Output the [X, Y] coordinate of the center of the cell containing the given text.  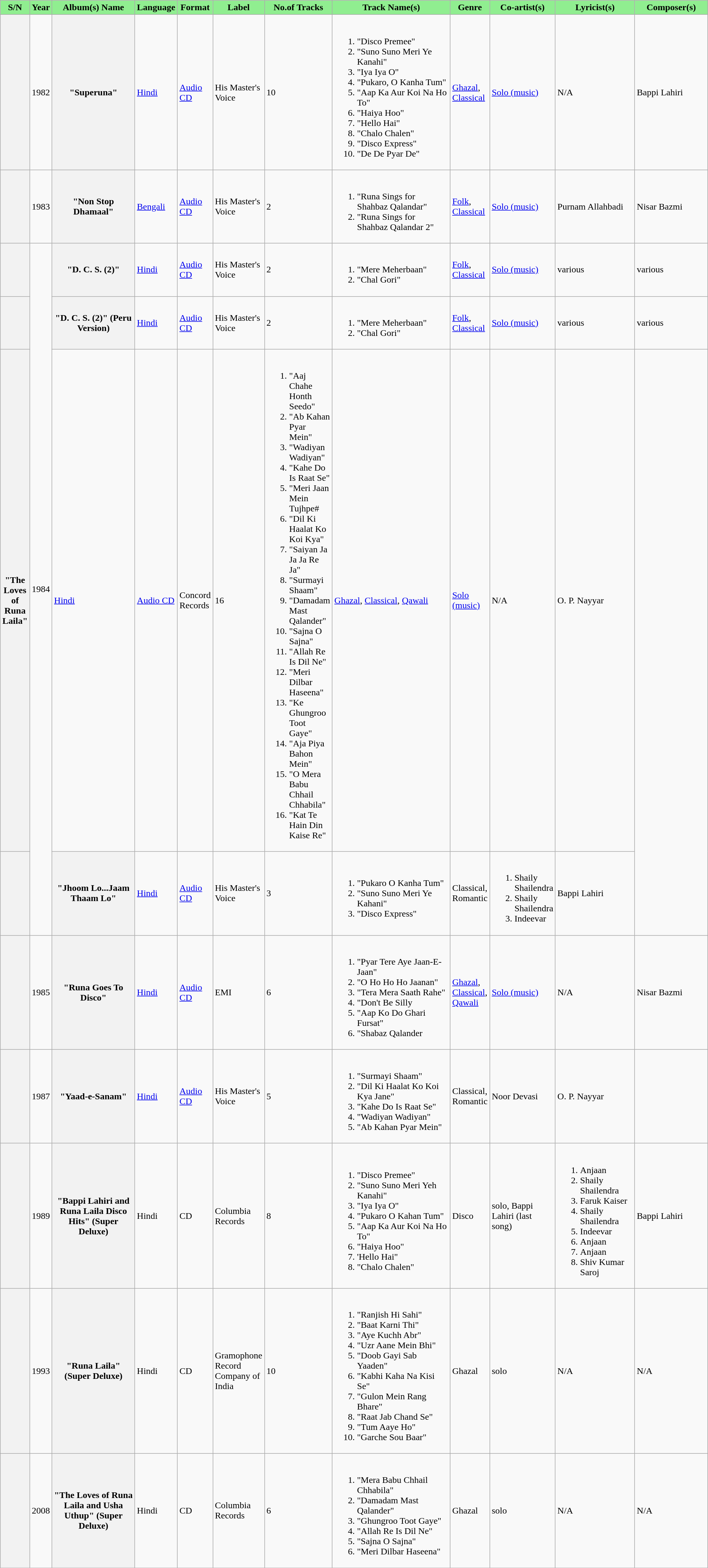
Shaily ShailendraShaily ShailendraIndeevar [523, 894]
AnjaanShaily ShailendraFaruk KaiserShaily ShailendraIndeevarAnjaanAnjaanShiv Kumar Saroj [595, 1216]
3 [298, 894]
Album(s) Name [94, 8]
Co-artist(s) [523, 8]
Disco [470, 1216]
S/N [15, 8]
"Disco Premee""Suno Suno Meri Yeh Kanahi""Iya Iya O""Pukaro O Kahan Tum""Aap Ka Aur Koi Na Ho To""Haiya Hoo"'Hello Hai""Chalo Chalen" [391, 1216]
Ghazal, Classical [470, 92]
1983 [41, 207]
Bengali [156, 207]
No.of Tracks [298, 8]
Noor Devasi [523, 1096]
Gramophone Record Company of India [239, 1371]
Label [239, 8]
Genre [470, 8]
"Runa Goes To Disco" [94, 992]
"The Loves of Runa Laila" [15, 600]
Track Name(s) [391, 8]
8 [298, 1216]
"Runa Laila" (Super Deluxe) [94, 1371]
Language [156, 8]
"Superuna" [94, 92]
EMI [239, 992]
"Pyar Tere Aye Jaan-E-Jaan""O Ho Ho Ho Jaanan""Tera Mera Saath Rahe""Don't Be Silly"Aap Ko Do Ghari Fursat""Shabaz Qalander [391, 992]
"D. C. S. (2)" [94, 270]
Purnam Allahbadi [595, 207]
"Non Stop Dhamaal" [94, 207]
Composer(s) [671, 8]
Format [195, 8]
"Mera Babu Chhail Chhabila""Damadam Mast Qalander""Ghungroo Toot Gaye""Allah Re Is Dil Ne""Sajna O Sajna""Meri Dilbar Haseena" [391, 1511]
1989 [41, 1216]
1982 [41, 92]
"Bappi Lahiri and Runa Laila Disco Hits" (Super Deluxe) [94, 1216]
1984 [41, 589]
1985 [41, 992]
2008 [41, 1511]
"Yaad-e-Sanam" [94, 1096]
Lyricist(s) [595, 8]
"Pukaro O Kanha Tum""Suno Suno Meri Ye Kahani""Disco Express" [391, 894]
16 [239, 600]
Year [41, 8]
"D. C. S. (2)" (Peru Version) [94, 323]
"The Loves of Runa Laila and Usha Uthup" (Super Deluxe) [94, 1511]
solo, Bappi Lahiri (last song) [523, 1216]
1993 [41, 1371]
"Runa Sings for Shahbaz Qalandar""Runa Sings for Shahbaz Qalandar 2" [391, 207]
"Jhoom Lo...Jaam Thaam Lo" [94, 894]
"Surmayi Shaam""Dil Ki Haalat Ko Koi Kya Jane""Kahe Do Is Raat Se""Wadiyan Wadiyan""Ab Kahan Pyar Mein" [391, 1096]
1987 [41, 1096]
5 [298, 1096]
Concord Records [195, 600]
